Determine the (X, Y) coordinate at the center of the cell enclosing the given text.  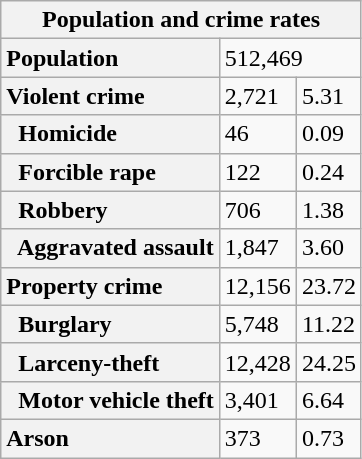
Burglary (110, 324)
Homicide (110, 134)
0.73 (328, 438)
24.25 (328, 362)
5.31 (328, 96)
373 (258, 438)
5,748 (258, 324)
1,847 (258, 248)
Property crime (110, 286)
122 (258, 172)
Population (110, 58)
Forcible rape (110, 172)
2,721 (258, 96)
3,401 (258, 400)
11.22 (328, 324)
23.72 (328, 286)
Robbery (110, 210)
Aggravated assault (110, 248)
Larceny-theft (110, 362)
3.60 (328, 248)
46 (258, 134)
Population and crime rates (182, 20)
12,156 (258, 286)
706 (258, 210)
0.09 (328, 134)
Violent crime (110, 96)
6.64 (328, 400)
1.38 (328, 210)
Arson (110, 438)
0.24 (328, 172)
Motor vehicle theft (110, 400)
512,469 (290, 58)
12,428 (258, 362)
